Detect which cell encompasses the target text, then output its [X, Y] center coordinate. 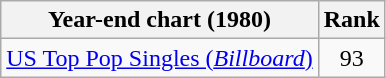
Rank [352, 20]
Year-end chart (1980) [160, 20]
93 [352, 58]
US Top Pop Singles (Billboard) [160, 58]
